Pinpoint the cell where the given text exists, returning its (X, Y) midpoint coordinate. 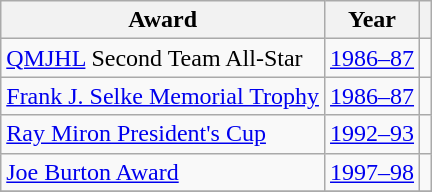
Ray Miron President's Cup (163, 134)
1997–98 (372, 172)
Year (372, 20)
Frank J. Selke Memorial Trophy (163, 96)
Joe Burton Award (163, 172)
1992–93 (372, 134)
Award (163, 20)
QMJHL Second Team All-Star (163, 58)
